Detect which cell encompasses the target text, then output its (X, Y) center coordinate. 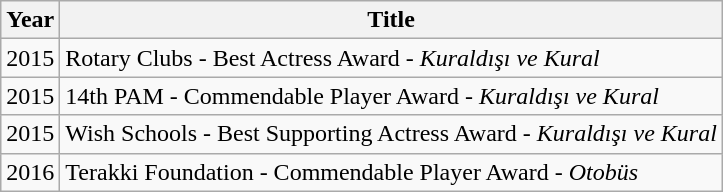
2016 (30, 172)
Year (30, 20)
Title (392, 20)
Terakki Foundation - Commendable Player Award - Otobüs (392, 172)
Wish Schools - Best Supporting Actress Award - Kuraldışı ve Kural (392, 134)
Rotary Clubs - Best Actress Award - Kuraldışı ve Kural (392, 58)
14th PAM - Commendable Player Award - Kuraldışı ve Kural (392, 96)
